Pinpoint the cell where the given text exists, returning its [X, Y] midpoint coordinate. 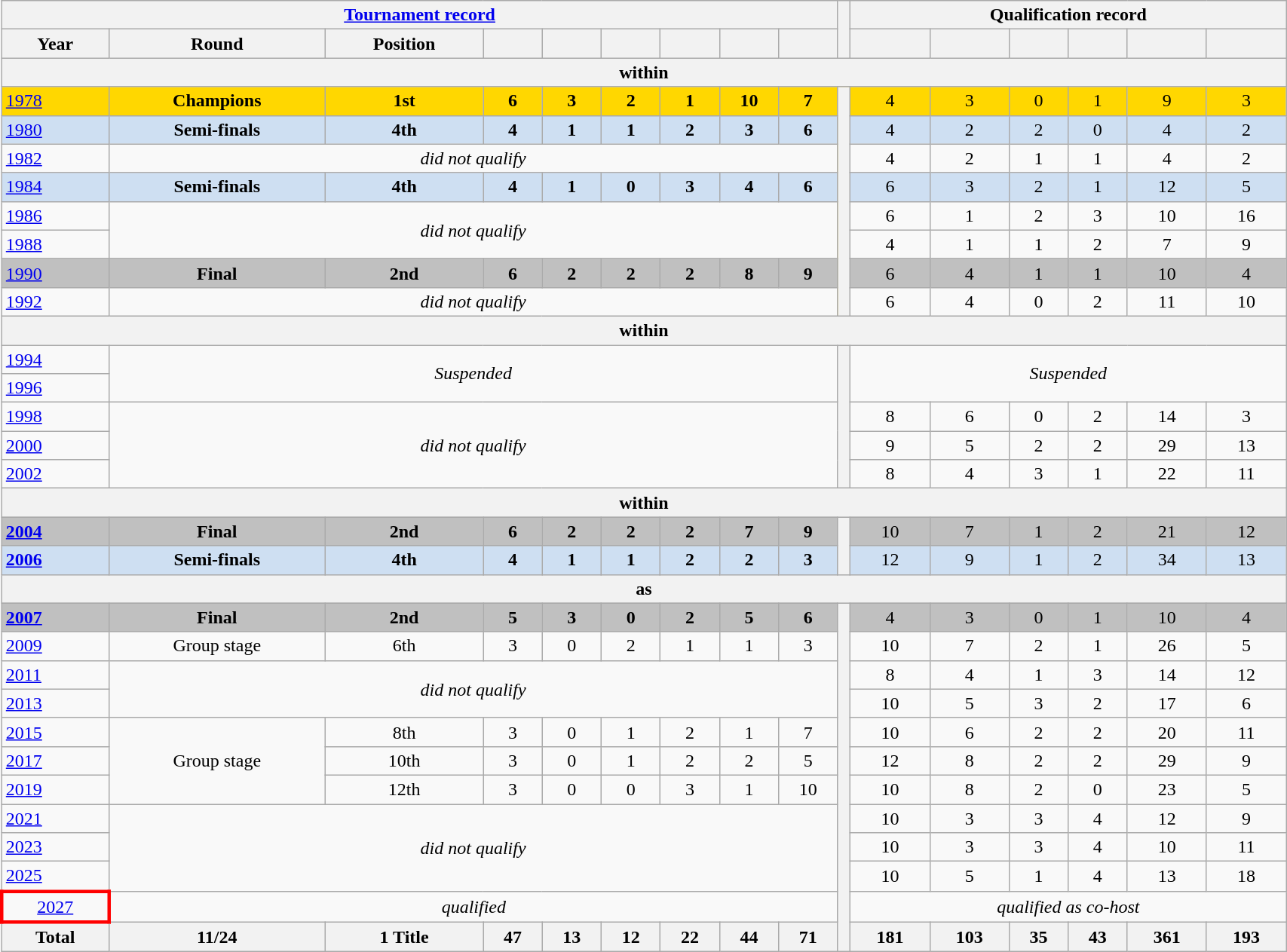
71 [808, 937]
2006 [55, 560]
23 [1167, 789]
2011 [55, 675]
2002 [55, 474]
10th [404, 761]
6th [404, 646]
17 [1167, 703]
1982 [55, 158]
1992 [55, 302]
2000 [55, 445]
193 [1246, 937]
361 [1167, 937]
1984 [55, 187]
35 [1038, 937]
1980 [55, 130]
12th [404, 789]
2007 [55, 617]
2004 [55, 531]
Position [404, 44]
1994 [55, 360]
Year [55, 44]
qualified as co-host [1068, 906]
2015 [55, 732]
1 Title [404, 937]
2013 [55, 703]
18 [1246, 877]
Champions [217, 101]
181 [890, 937]
11/24 [217, 937]
as [644, 589]
26 [1167, 646]
1986 [55, 216]
2023 [55, 847]
1st [404, 101]
2025 [55, 877]
Round [217, 44]
1998 [55, 417]
2027 [55, 906]
Total [55, 937]
16 [1246, 216]
1988 [55, 244]
Tournament record [419, 15]
103 [970, 937]
1978 [55, 101]
43 [1098, 937]
20 [1167, 732]
47 [513, 937]
Qualification record [1068, 15]
qualified [473, 906]
1990 [55, 273]
8th [404, 732]
44 [749, 937]
2009 [55, 646]
2019 [55, 789]
2017 [55, 761]
21 [1167, 531]
1996 [55, 388]
34 [1167, 560]
2021 [55, 818]
